From the cell containing the given text, extract its center point as [x, y] coordinate. 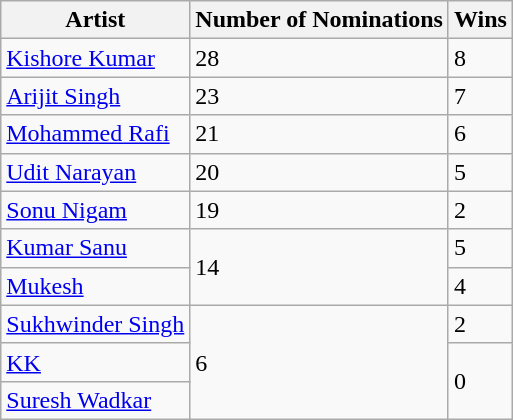
21 [320, 134]
4 [480, 286]
Number of Nominations [320, 20]
23 [320, 96]
14 [320, 267]
7 [480, 96]
8 [480, 58]
Sukhwinder Singh [96, 324]
Arijit Singh [96, 96]
28 [320, 58]
Wins [480, 20]
Mukesh [96, 286]
KK [96, 362]
19 [320, 210]
0 [480, 381]
Artist [96, 20]
Kumar Sanu [96, 248]
Sonu Nigam [96, 210]
Mohammed Rafi [96, 134]
Kishore Kumar [96, 58]
Suresh Wadkar [96, 400]
20 [320, 172]
Udit Narayan [96, 172]
